Extract the (x, y) coordinate from the center of the cell holding the provided text.  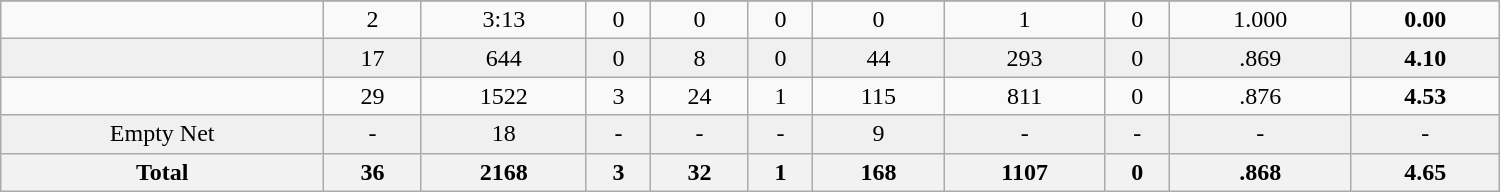
2168 (504, 172)
4.10 (1425, 58)
2 (373, 20)
Total (162, 172)
4.53 (1425, 96)
1107 (1024, 172)
.868 (1261, 172)
44 (878, 58)
29 (373, 96)
168 (878, 172)
18 (504, 134)
1522 (504, 96)
3:13 (504, 20)
Empty Net (162, 134)
8 (700, 58)
115 (878, 96)
32 (700, 172)
293 (1024, 58)
.876 (1261, 96)
0.00 (1425, 20)
24 (700, 96)
644 (504, 58)
9 (878, 134)
.869 (1261, 58)
36 (373, 172)
811 (1024, 96)
1.000 (1261, 20)
4.65 (1425, 172)
17 (373, 58)
